Extract the [X, Y] coordinate from the center of the cell holding the provided text.  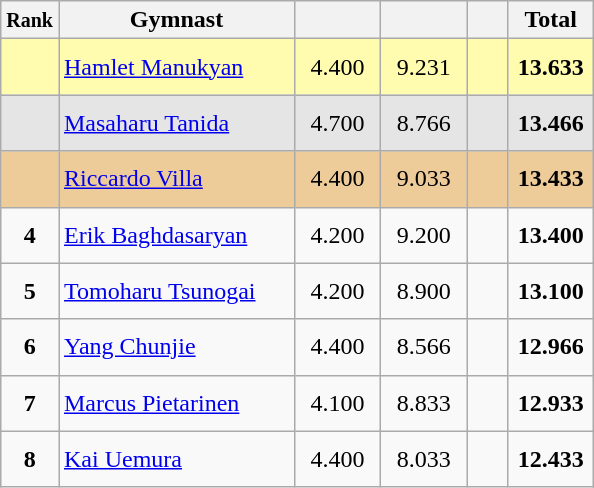
Kai Uemura [176, 459]
Tomoharu Tsunogai [176, 291]
5 [30, 291]
8 [30, 459]
Rank [30, 20]
Gymnast [176, 20]
12.933 [551, 403]
12.966 [551, 347]
Erik Baghdasaryan [176, 235]
8.033 [424, 459]
13.633 [551, 67]
13.433 [551, 179]
13.466 [551, 123]
8.766 [424, 123]
9.231 [424, 67]
Hamlet Manukyan [176, 67]
Riccardo Villa [176, 179]
6 [30, 347]
12.433 [551, 459]
Marcus Pietarinen [176, 403]
9.033 [424, 179]
13.100 [551, 291]
Masaharu Tanida [176, 123]
Yang Chunjie [176, 347]
8.833 [424, 403]
4.100 [338, 403]
Total [551, 20]
13.400 [551, 235]
8.566 [424, 347]
7 [30, 403]
4.700 [338, 123]
4 [30, 235]
8.900 [424, 291]
9.200 [424, 235]
